Identify which cell holds the provided text, then report its [X, Y] central coordinate. 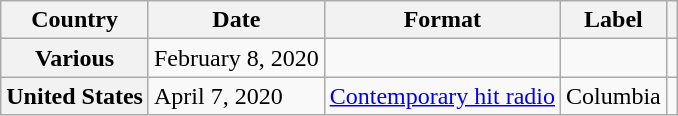
Country [75, 20]
Label [614, 20]
April 7, 2020 [236, 96]
Contemporary hit radio [442, 96]
Various [75, 58]
February 8, 2020 [236, 58]
Date [236, 20]
United States [75, 96]
Columbia [614, 96]
Format [442, 20]
